Search for the cell housing the specified text and yield its (x, y) center coordinate. 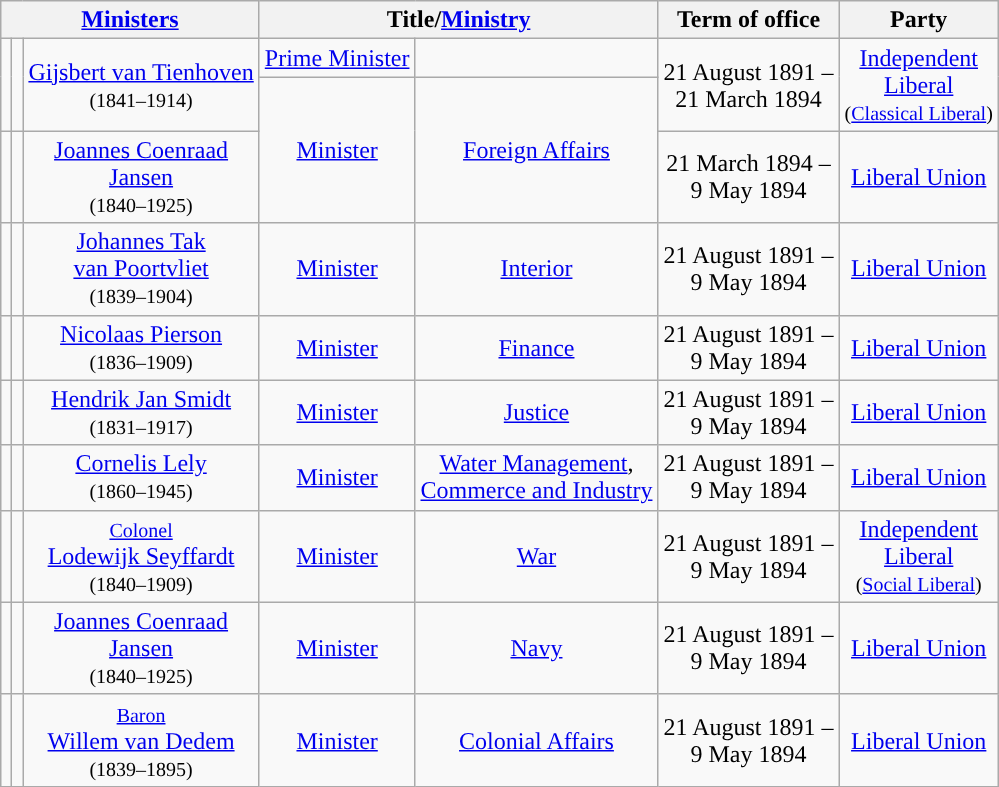
Gijsbert van Tienhoven (1841–1914) (141, 85)
Party (918, 20)
Ministers (130, 20)
War (536, 556)
Interior (536, 269)
Justice (536, 412)
21 March 1894 – 9 May 1894 (748, 177)
Nicolaas Pierson (1836–1909) (141, 348)
Hendrik Jan Smidt (1831–1917) (141, 412)
Term of office (748, 20)
Independent Liberal (Classical Liberal) (918, 85)
Baron Willem van Dedem (1839–1895) (141, 740)
Cornelis Lely (1860–1945) (141, 478)
Prime Minister (337, 58)
21 August 1891 – 21 March 1894 (748, 85)
Johannes Tak van Poortvliet (1839–1904) (141, 269)
Foreign Affairs (536, 150)
Navy (536, 648)
Water Management, Commerce and Industry (536, 478)
Independent Liberal (Social Liberal) (918, 556)
Colonel Lodewijk Seyffardt (1840–1909) (141, 556)
Title/Ministry (458, 20)
Finance (536, 348)
Colonial Affairs (536, 740)
